For the text-containing cell, return its midpoint in (x, y) coordinate format. 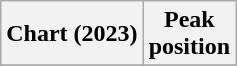
Peakposition (189, 34)
Chart (2023) (72, 34)
